Search for the cell housing the specified text and yield its [x, y] center coordinate. 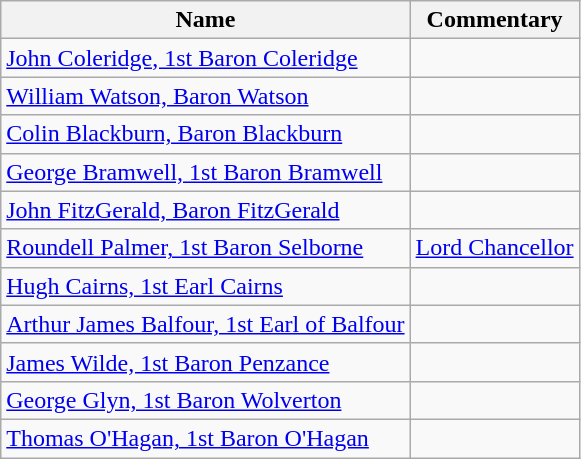
Hugh Cairns, 1st Earl Cairns [206, 286]
Colin Blackburn, Baron Blackburn [206, 134]
William Watson, Baron Watson [206, 96]
Roundell Palmer, 1st Baron Selborne [206, 248]
Lord Chancellor [494, 248]
John FitzGerald, Baron FitzGerald [206, 210]
George Glyn, 1st Baron Wolverton [206, 400]
Name [206, 20]
Commentary [494, 20]
James Wilde, 1st Baron Penzance [206, 362]
Thomas O'Hagan, 1st Baron O'Hagan [206, 438]
George Bramwell, 1st Baron Bramwell [206, 172]
John Coleridge, 1st Baron Coleridge [206, 58]
Arthur James Balfour, 1st Earl of Balfour [206, 324]
